For the text-containing cell, return its midpoint in (X, Y) coordinate format. 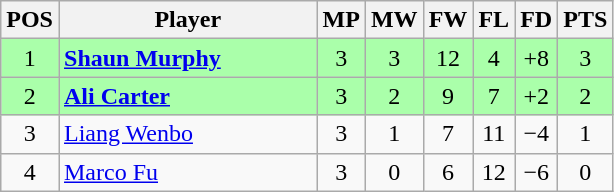
MW (394, 20)
−6 (536, 172)
Ali Carter (188, 96)
FD (536, 20)
Shaun Murphy (188, 58)
PTS (586, 20)
+2 (536, 96)
FL (494, 20)
Player (188, 20)
Marco Fu (188, 172)
11 (494, 134)
6 (448, 172)
−4 (536, 134)
POS (30, 20)
FW (448, 20)
MP (341, 20)
Liang Wenbo (188, 134)
9 (448, 96)
+8 (536, 58)
